Extract the (X, Y) coordinate from the center of the cell holding the provided text.  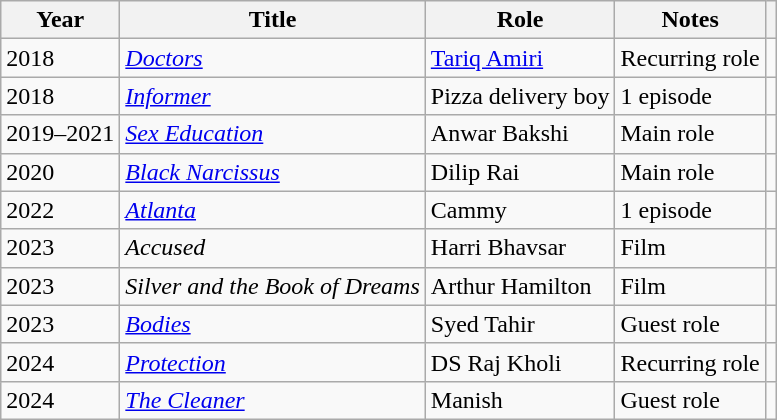
The Cleaner (272, 400)
Manish (520, 400)
Sex Education (272, 134)
Anwar Bakshi (520, 134)
2020 (60, 172)
2022 (60, 210)
Accused (272, 248)
Year (60, 20)
Dilip Rai (520, 172)
Doctors (272, 58)
Bodies (272, 324)
Protection (272, 362)
Arthur Hamilton (520, 286)
Harri Bhavsar (520, 248)
Cammy (520, 210)
Atlanta (272, 210)
Tariq Amiri (520, 58)
Informer (272, 96)
Pizza delivery boy (520, 96)
Silver and the Book of Dreams (272, 286)
Role (520, 20)
Title (272, 20)
2019–2021 (60, 134)
Syed Tahir (520, 324)
Notes (690, 20)
Black Narcissus (272, 172)
DS Raj Kholi (520, 362)
